Identify which cell holds the provided text, then report its (X, Y) central coordinate. 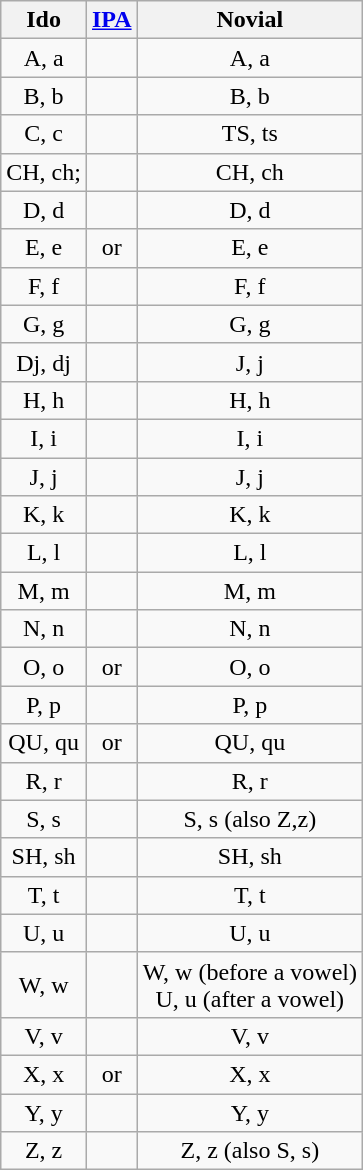
Novial (250, 20)
W, w (44, 984)
TS, ts (250, 134)
W, w (before a vowel)U, u (after a vowel) (250, 984)
IPA (112, 20)
C, c (44, 134)
S, s (44, 819)
Z, z (44, 1151)
Ido (44, 20)
CH, ch (250, 172)
Dj, dj (44, 362)
S, s (also Z,z) (250, 819)
CH, ch; (44, 172)
Z, z (also S, s) (250, 1151)
